Output the [x, y] coordinate of the center of the cell containing the given text.  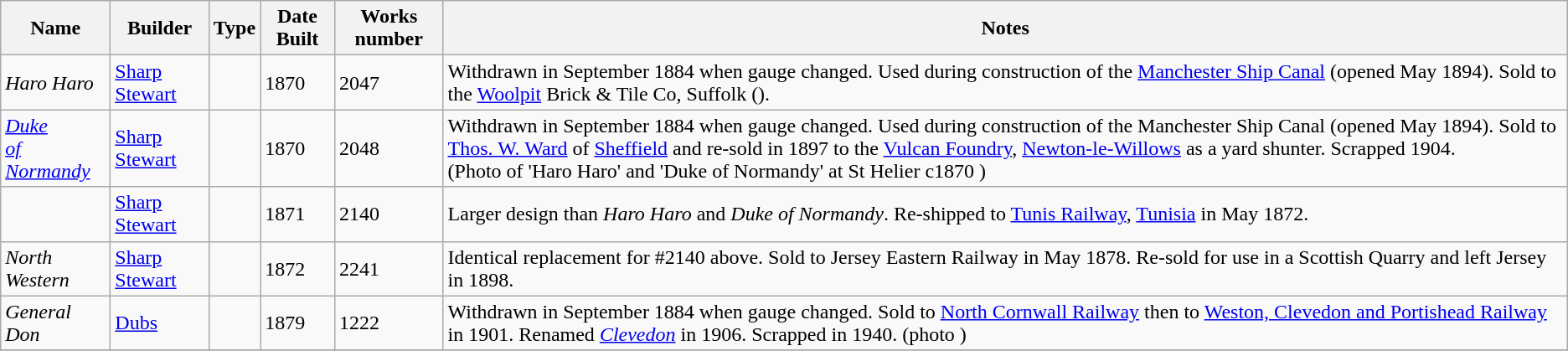
Dukeof Normandy [55, 148]
Date Built [298, 28]
General Don [55, 323]
2140 [389, 214]
2047 [389, 82]
Haro Haro [55, 82]
1879 [298, 323]
Dubs [160, 323]
North Western [55, 268]
Name [55, 28]
Identical replacement for #2140 above. Sold to Jersey Eastern Railway in May 1878. Re-sold for use in a Scottish Quarry and left Jersey in 1898. [1005, 268]
Notes [1005, 28]
1872 [298, 268]
Works number [389, 28]
Larger design than Haro Haro and Duke of Normandy. Re-shipped to Tunis Railway, Tunisia in May 1872. [1005, 214]
Builder [160, 28]
2241 [389, 268]
1871 [298, 214]
2048 [389, 148]
Type [235, 28]
1222 [389, 323]
